Pinpoint the cell where the given text exists, returning its [x, y] midpoint coordinate. 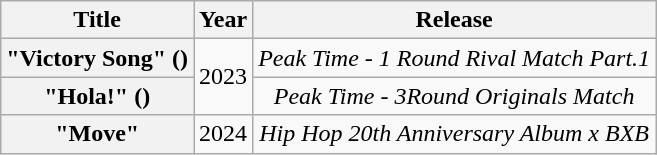
Peak Time - 1 Round Rival Match Part.1 [454, 58]
2023 [224, 77]
"Hola!" () [98, 96]
Release [454, 20]
2024 [224, 134]
Year [224, 20]
"Move" [98, 134]
Title [98, 20]
Peak Time - 3Round Originals Match [454, 96]
Hip Hop 20th Anniversary Album x BXB [454, 134]
"Victory Song" () [98, 58]
